Pinpoint the cell where the given text exists, returning its (X, Y) midpoint coordinate. 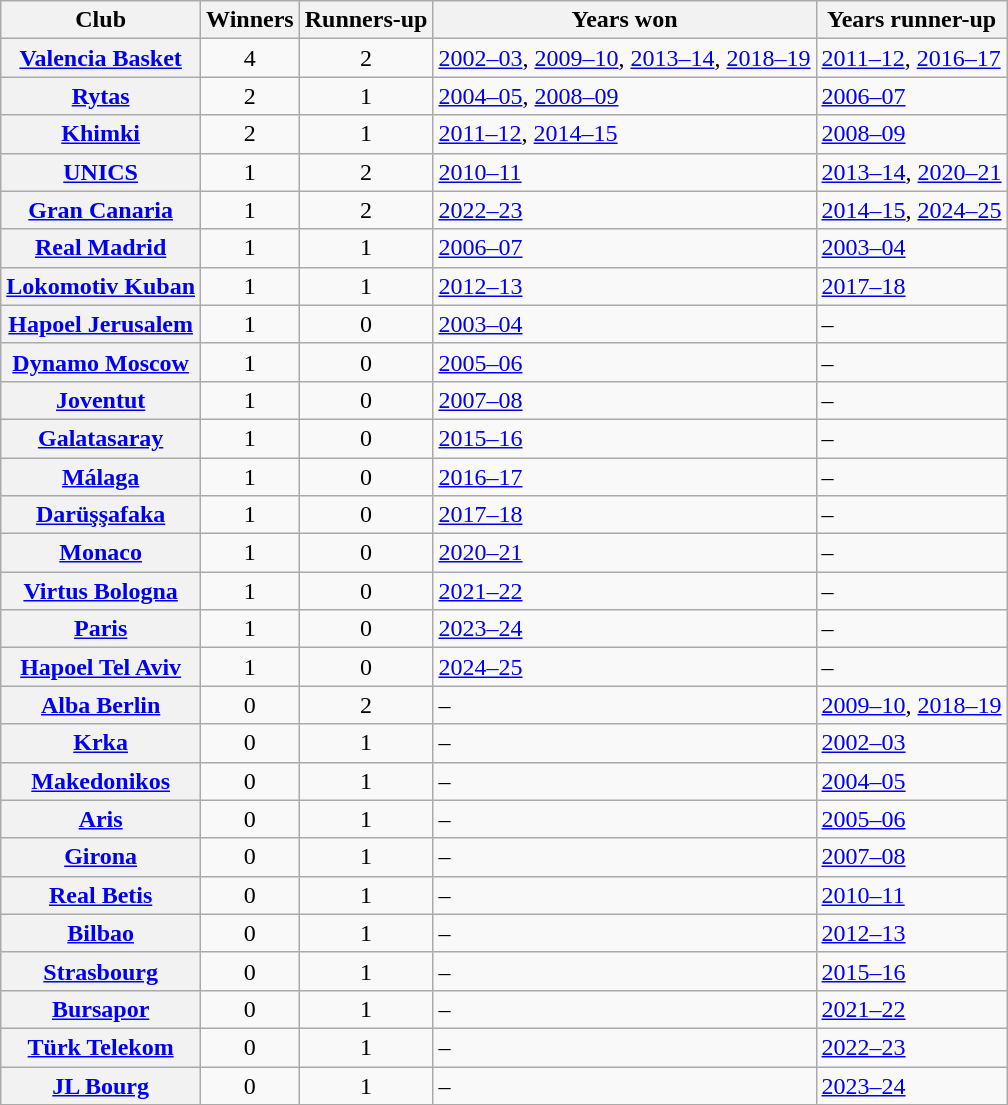
Virtus Bologna (101, 591)
Lokomotiv Kuban (101, 286)
Alba Berlin (101, 705)
2002–03 (912, 743)
Joventut (101, 400)
Rytas (101, 96)
2020–21 (624, 553)
2004–05, 2008–09 (624, 96)
Years runner-up (912, 20)
2013–14, 2020–21 (912, 172)
Gran Canaria (101, 210)
Strasbourg (101, 971)
JL Bourg (101, 1085)
UNICS (101, 172)
Club (101, 20)
Valencia Basket (101, 58)
Bursapor (101, 1009)
Türk Telekom (101, 1047)
Girona (101, 857)
Runners-up (366, 20)
Monaco (101, 553)
Darüşşafaka (101, 515)
Makedonikos (101, 781)
Galatasaray (101, 438)
Bilbao (101, 933)
2011–12, 2016–17 (912, 58)
Real Madrid (101, 248)
Aris (101, 819)
Years won (624, 20)
Hapoel Jerusalem (101, 324)
Málaga (101, 477)
2004–05 (912, 781)
Hapoel Tel Aviv (101, 667)
2014–15, 2024–25 (912, 210)
2009–10, 2018–19 (912, 705)
Khimki (101, 134)
2002–03, 2009–10, 2013–14, 2018–19 (624, 58)
2008–09 (912, 134)
Paris (101, 629)
Dynamo Moscow (101, 362)
Real Betis (101, 895)
2016–17 (624, 477)
4 (250, 58)
2011–12, 2014–15 (624, 134)
Krka (101, 743)
Winners (250, 20)
2024–25 (624, 667)
